Determine the (x, y) coordinate at the center of the cell enclosing the given text.  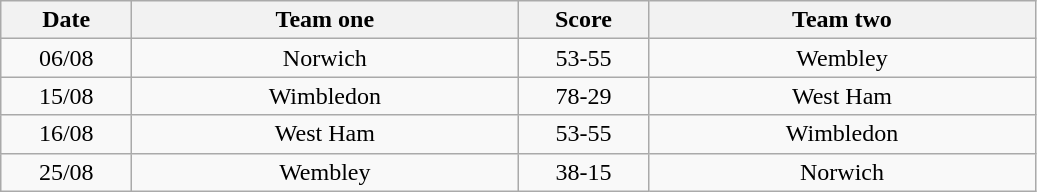
16/08 (66, 134)
25/08 (66, 172)
06/08 (66, 58)
Team two (842, 20)
15/08 (66, 96)
78-29 (584, 96)
Date (66, 20)
Team one (325, 20)
38-15 (584, 172)
Score (584, 20)
